Capture the cell that displays the provided text and extract its (X, Y) central coordinate. 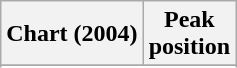
Peakposition (189, 34)
Chart (2004) (72, 34)
